Determine the (x, y) coordinate at the center of the cell enclosing the given text.  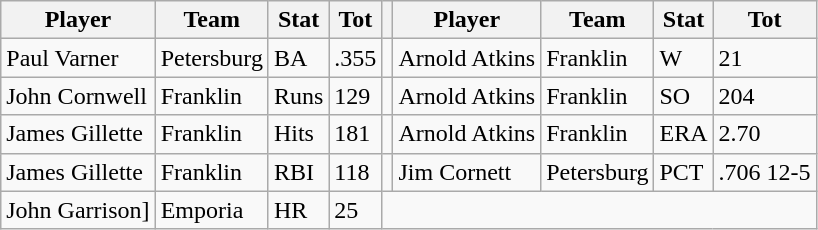
2.70 (764, 134)
John Cornwell (78, 96)
118 (356, 172)
HR (298, 210)
Paul Varner (78, 58)
Hits (298, 134)
ERA (684, 134)
129 (356, 96)
Emporia (212, 210)
181 (356, 134)
Runs (298, 96)
W (684, 58)
.706 12-5 (764, 172)
204 (764, 96)
21 (764, 58)
Jim Cornett (467, 172)
25 (356, 210)
.355 (356, 58)
BA (298, 58)
PCT (684, 172)
SO (684, 96)
John Garrison] (78, 210)
RBI (298, 172)
